Extract the (x, y) coordinate from the center of the cell holding the provided text.  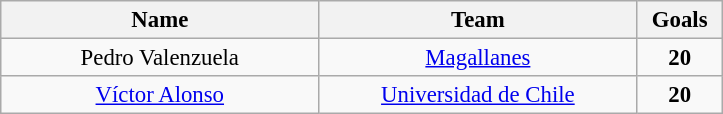
Magallanes (478, 58)
Team (478, 20)
Universidad de Chile (478, 95)
Víctor Alonso (160, 95)
Goals (680, 20)
Pedro Valenzuela (160, 58)
Name (160, 20)
